Search for the cell housing the specified text and yield its [x, y] center coordinate. 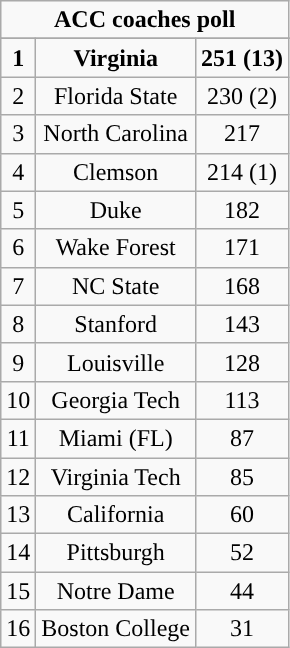
California [116, 515]
214 (1) [242, 172]
230 (2) [242, 96]
Boston College [116, 629]
Virginia Tech [116, 477]
North Carolina [116, 134]
9 [18, 362]
Stanford [116, 324]
60 [242, 515]
ACC coaches poll [145, 20]
44 [242, 591]
10 [18, 400]
Clemson [116, 172]
31 [242, 629]
NC State [116, 286]
Wake Forest [116, 248]
Pittsburgh [116, 553]
15 [18, 591]
Georgia Tech [116, 400]
Florida State [116, 96]
8 [18, 324]
2 [18, 96]
4 [18, 172]
14 [18, 553]
12 [18, 477]
Duke [116, 210]
128 [242, 362]
7 [18, 286]
Notre Dame [116, 591]
5 [18, 210]
13 [18, 515]
168 [242, 286]
Miami (FL) [116, 438]
182 [242, 210]
1 [18, 58]
Louisville [116, 362]
171 [242, 248]
6 [18, 248]
113 [242, 400]
11 [18, 438]
85 [242, 477]
3 [18, 134]
217 [242, 134]
52 [242, 553]
Virginia [116, 58]
16 [18, 629]
143 [242, 324]
87 [242, 438]
251 (13) [242, 58]
